Output the [X, Y] coordinate of the center of the cell containing the given text.  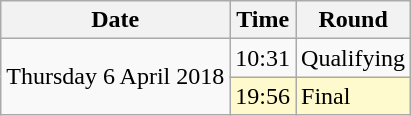
Round [354, 20]
Thursday 6 April 2018 [116, 77]
Time [263, 20]
Qualifying [354, 58]
19:56 [263, 96]
Final [354, 96]
10:31 [263, 58]
Date [116, 20]
